Detect which cell encompasses the target text, then output its (X, Y) center coordinate. 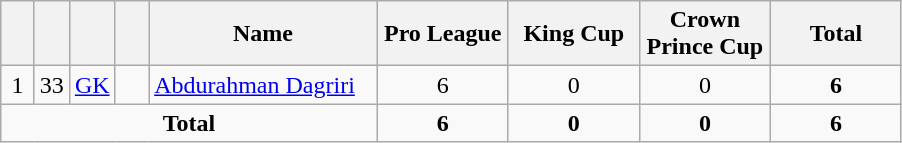
33 (52, 85)
Abdurahman Dagriri (264, 85)
Crown Prince Cup (704, 34)
Pro League (442, 34)
Name (264, 34)
GK (92, 85)
King Cup (574, 34)
1 (18, 85)
